From the cell containing the given text, extract its center point as [x, y] coordinate. 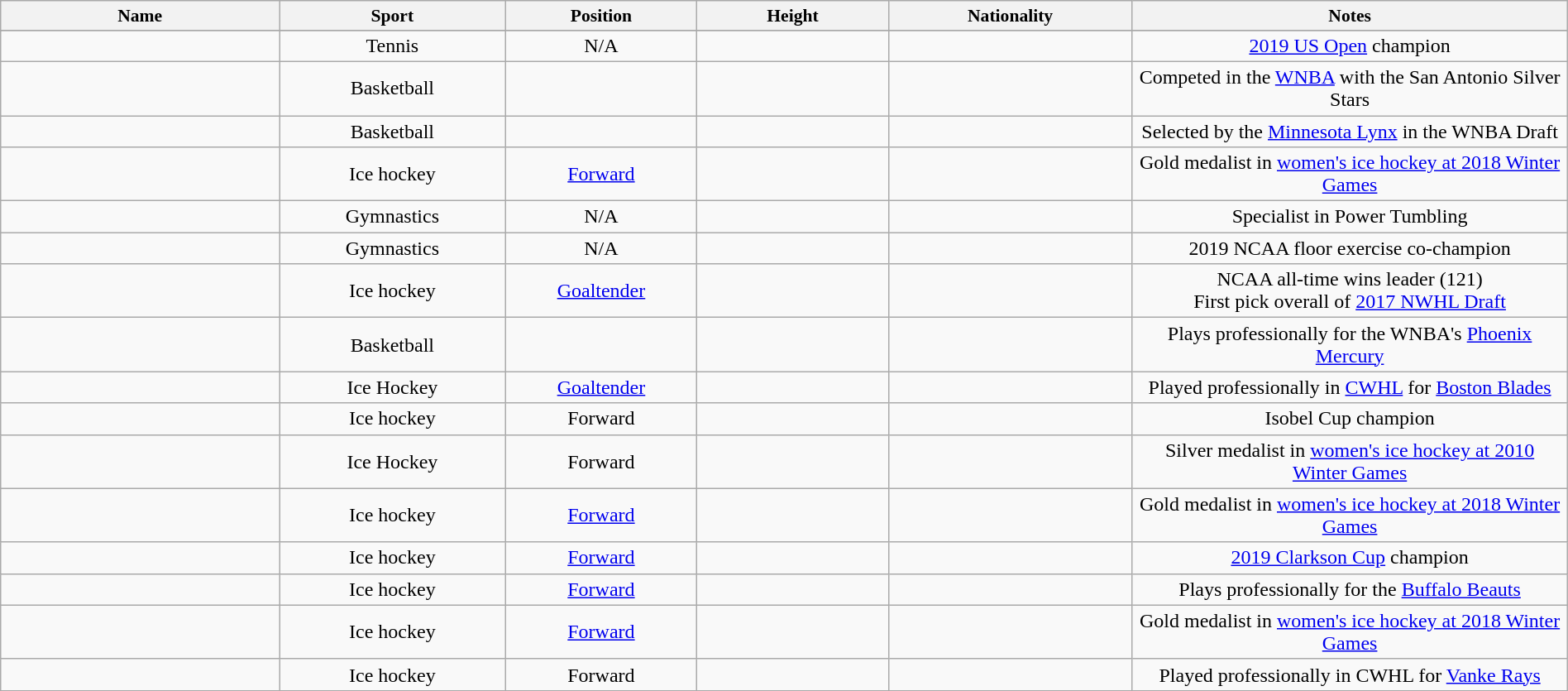
Position [601, 16]
Tennis [393, 46]
Isobel Cup champion [1350, 419]
NCAA all-time wins leader (121)First pick overall of 2017 NWHL Draft [1350, 291]
Notes [1350, 16]
Plays professionally for the Buffalo Beauts [1350, 589]
2019 Clarkson Cup champion [1350, 558]
Played professionally in CWHL for Boston Blades [1350, 387]
Name [141, 16]
Silver medalist in women's ice hockey at 2010 Winter Games [1350, 462]
Plays professionally for the WNBA's Phoenix Mercury [1350, 344]
2019 US Open champion [1350, 46]
Specialist in Power Tumbling [1350, 217]
Height [793, 16]
Selected by the Minnesota Lynx in the WNBA Draft [1350, 132]
Competed in the WNBA with the San Antonio Silver Stars [1350, 88]
2019 NCAA floor exercise co-champion [1350, 248]
Sport [393, 16]
Played professionally in CWHL for Vanke Rays [1350, 674]
Nationality [1011, 16]
